Extract the [X, Y] coordinate from the center of the cell holding the provided text.  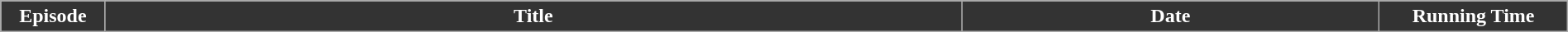
Episode [53, 16]
Title [533, 16]
Date [1171, 16]
Running Time [1474, 16]
